For the text-containing cell, return its midpoint in (x, y) coordinate format. 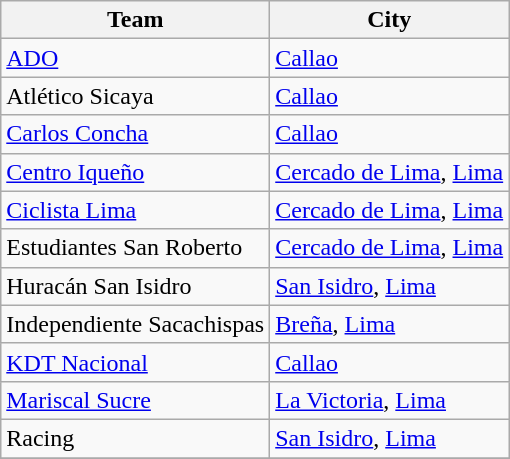
Atlético Sicaya (136, 96)
Independiente Sacachispas (136, 324)
Estudiantes San Roberto (136, 248)
Carlos Concha (136, 134)
ADO (136, 58)
Mariscal Sucre (136, 400)
Breña, Lima (390, 324)
Team (136, 20)
Racing (136, 438)
City (390, 20)
Ciclista Lima (136, 210)
KDT Nacional (136, 362)
Centro Iqueño (136, 172)
Huracán San Isidro (136, 286)
La Victoria, Lima (390, 400)
